Output the [X, Y] coordinate of the center of the cell containing the given text.  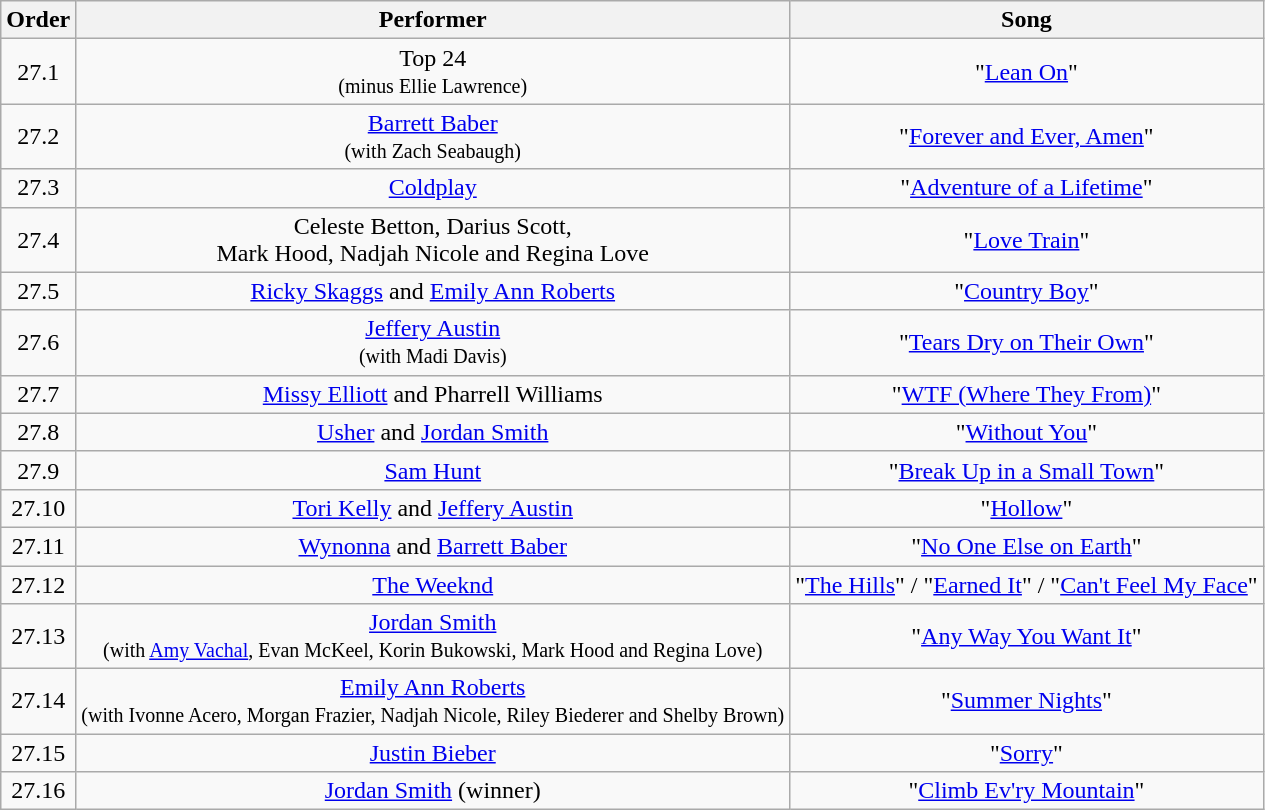
Coldplay [433, 188]
27.14 [38, 702]
"Summer Nights" [1026, 702]
Order [38, 20]
27.5 [38, 291]
"Without You" [1026, 432]
Celeste Betton, Darius Scott, Mark Hood, Nadjah Nicole and Regina Love [433, 240]
"Lean On" [1026, 72]
27.1 [38, 72]
27.9 [38, 470]
"Adventure of a Lifetime" [1026, 188]
27.13 [38, 636]
Top 24(minus Ellie Lawrence) [433, 72]
Jordan Smith (with Amy Vachal, Evan McKeel, Korin Bukowski, Mark Hood and Regina Love) [433, 636]
27.11 [38, 546]
Wynonna and Barrett Baber [433, 546]
27.2 [38, 136]
Missy Elliott and Pharrell Williams [433, 394]
"Love Train" [1026, 240]
Performer [433, 20]
27.6 [38, 342]
"Hollow" [1026, 508]
27.15 [38, 753]
"Any Way You Want It" [1026, 636]
Ricky Skaggs and Emily Ann Roberts [433, 291]
"WTF (Where They From)" [1026, 394]
27.7 [38, 394]
Justin Bieber [433, 753]
The Weeknd [433, 585]
Song [1026, 20]
27.8 [38, 432]
Tori Kelly and Jeffery Austin [433, 508]
27.12 [38, 585]
"Break Up in a Small Town" [1026, 470]
"Climb Ev'ry Mountain" [1026, 791]
Jeffery Austin (with Madi Davis) [433, 342]
27.16 [38, 791]
Jordan Smith (winner) [433, 791]
Barrett Baber (with Zach Seabaugh) [433, 136]
27.4 [38, 240]
"Tears Dry on Their Own" [1026, 342]
Emily Ann Roberts (with Ivonne Acero, Morgan Frazier, Nadjah Nicole, Riley Biederer and Shelby Brown) [433, 702]
Sam Hunt [433, 470]
Usher and Jordan Smith [433, 432]
27.10 [38, 508]
"Forever and Ever, Amen" [1026, 136]
27.3 [38, 188]
"Country Boy" [1026, 291]
"Sorry" [1026, 753]
"No One Else on Earth" [1026, 546]
"The Hills" / "Earned It" / "Can't Feel My Face" [1026, 585]
